Detect which cell encompasses the target text, then output its (x, y) center coordinate. 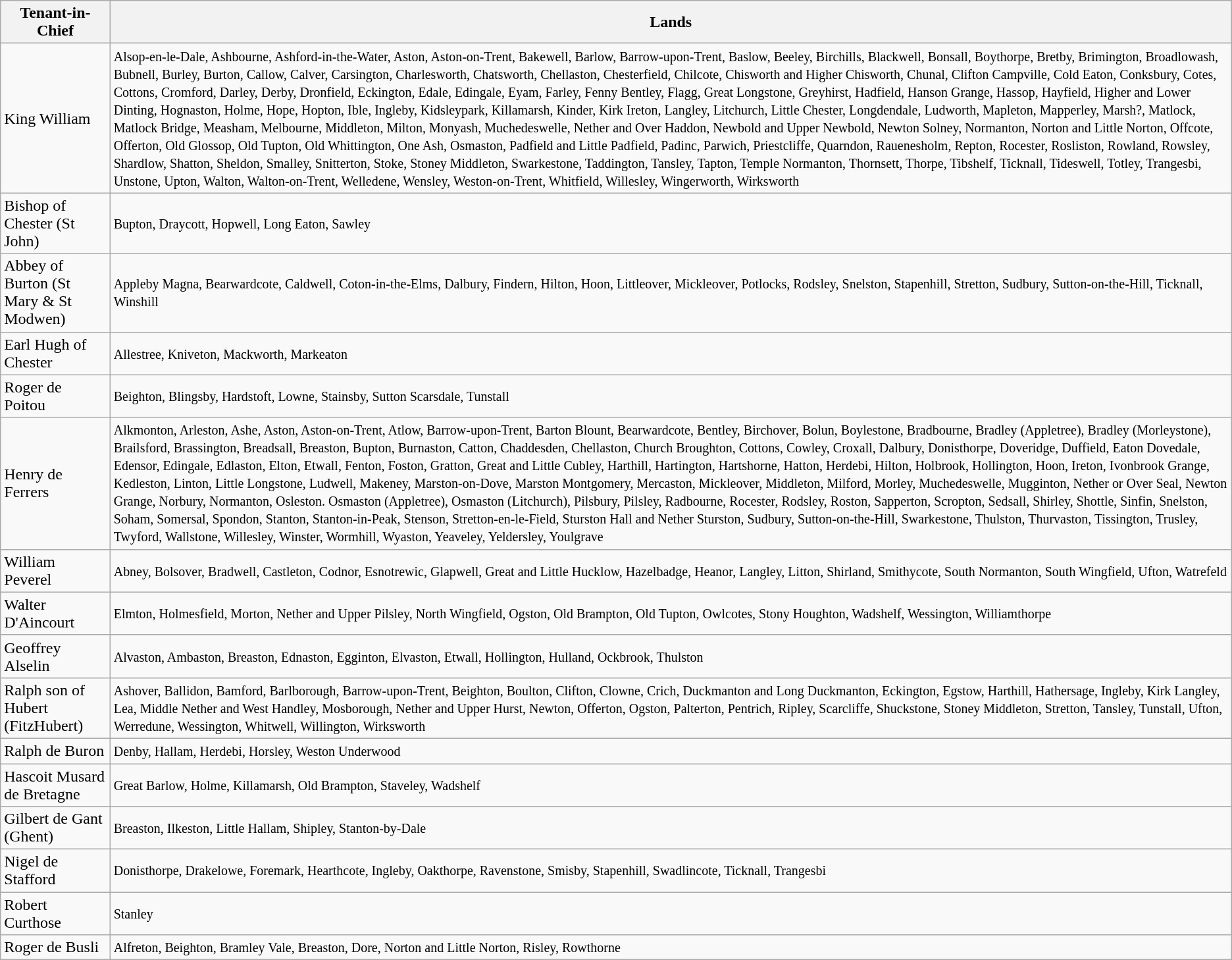
Henry de Ferrers (55, 483)
Tenant-in-Chief (55, 22)
Allestree, Kniveton, Mackworth, Markeaton (671, 353)
Earl Hugh of Chester (55, 353)
King William (55, 119)
Roger de Poitou (55, 396)
Denby, Hallam, Herdebi, Horsley, Weston Underwood (671, 751)
William Peverel (55, 570)
Alvaston, Ambaston, Breaston, Ednaston, Egginton, Elvaston, Etwall, Hollington, Hulland, Ockbrook, Thulston (671, 656)
Roger de Busli (55, 947)
Hascoit Musard de Bretagne (55, 785)
Geoffrey Alselin (55, 656)
Gilbert de Gant (Ghent) (55, 828)
Lands (671, 22)
Ralph son of Hubert (FitzHubert) (55, 708)
Alfreton, Beighton, Bramley Vale, Breaston, Dore, Norton and Little Norton, Risley, Rowthorne (671, 947)
Breaston, Ilkeston, Little Hallam, Shipley, Stanton-by-Dale (671, 828)
Great Barlow, Holme, Killamarsh, Old Brampton, Staveley, Wadshelf (671, 785)
Donisthorpe, Drakelowe, Foremark, Hearthcote, Ingleby, Oakthorpe, Ravenstone, Smisby, Stapenhill, Swadlincote, Ticknall, Trangesbi (671, 870)
Stanley (671, 914)
Beighton, Blingsby, Hardstoft, Lowne, Stainsby, Sutton Scarsdale, Tunstall (671, 396)
Bupton, Draycott, Hopwell, Long Eaton, Sawley (671, 223)
Walter D'Aincourt (55, 614)
Nigel de Stafford (55, 870)
Ralph de Buron (55, 751)
Abbey of Burton (St Mary & St Modwen) (55, 292)
Bishop of Chester (St John) (55, 223)
Robert Curthose (55, 914)
